Determine the [x, y] coordinate at the center of the cell enclosing the given text.  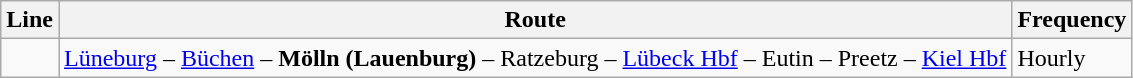
Hourly [1072, 58]
Route [534, 20]
Frequency [1072, 20]
Line [30, 20]
Lüneburg – Büchen – Mölln (Lauenburg) – Ratzeburg – Lübeck Hbf – Eutin – Preetz – Kiel Hbf [534, 58]
